Capture the cell that displays the provided text and extract its (X, Y) central coordinate. 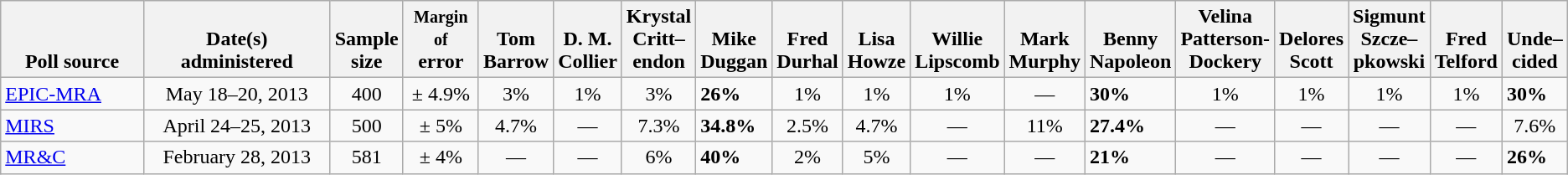
581 (367, 157)
± 5% (441, 126)
April 24–25, 2013 (236, 126)
LisaHowze (876, 39)
Poll source (72, 39)
MarkMurphy (1044, 39)
21% (1130, 157)
FredDurhal (807, 39)
Unde–cided (1534, 39)
VelinaPatterson-Dockery (1225, 39)
± 4.9% (441, 94)
WillieLipscomb (957, 39)
Date(s)administered (236, 39)
27.4% (1130, 126)
May 18–20, 2013 (236, 94)
5% (876, 157)
MikeDuggan (734, 39)
MIRS (72, 126)
500 (367, 126)
Samplesize (367, 39)
MR&C (72, 157)
February 28, 2013 (236, 157)
D. M.Collier (588, 39)
± 4% (441, 157)
Margin oferror (441, 39)
DeloresScott (1312, 39)
KrystalCritt–endon (658, 39)
FredTelford (1466, 39)
11% (1044, 126)
34.8% (734, 126)
400 (367, 94)
40% (734, 157)
EPIC-MRA (72, 94)
BennyNapoleon (1130, 39)
SigmuntSzcze–pkowski (1390, 39)
TomBarrow (516, 39)
7.3% (658, 126)
7.6% (1534, 126)
2% (807, 157)
6% (658, 157)
2.5% (807, 126)
